Return the (X, Y) coordinate for the center point of the cell that contains the specified text.  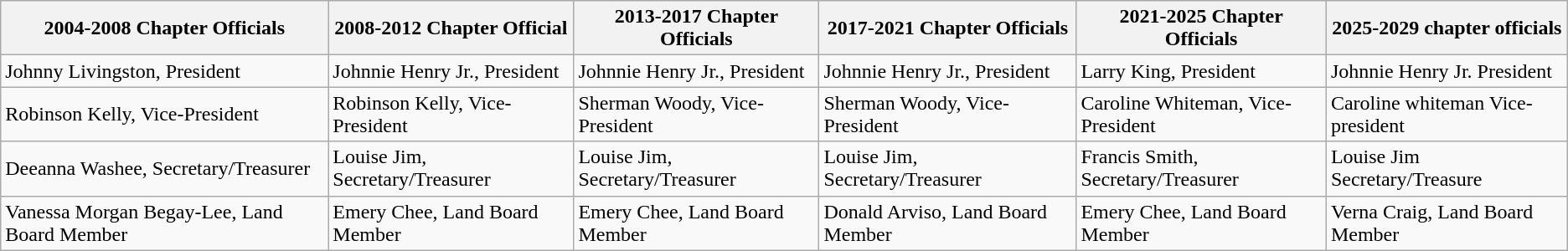
Johnnie Henry Jr. President (1447, 71)
2017-2021 Chapter Officials (948, 28)
2008-2012 Chapter Official (451, 28)
Donald Arviso, Land Board Member (948, 223)
Johnny Livingston, President (164, 71)
Caroline whiteman Vice-president (1447, 114)
Louise Jim Secretary/Treasure (1447, 169)
2013-2017 Chapter Officials (697, 28)
Vanessa Morgan Begay-Lee, Land Board Member (164, 223)
Caroline Whiteman, Vice-President (1201, 114)
Francis Smith, Secretary/Treasurer (1201, 169)
Deeanna Washee, Secretary/Treasurer (164, 169)
2004-2008 Chapter Officials (164, 28)
Larry King, President (1201, 71)
Verna Craig, Land Board Member (1447, 223)
2021-2025 Chapter Officials (1201, 28)
2025-2029 chapter officials (1447, 28)
